From the cell containing the given text, extract its center point as (X, Y) coordinate. 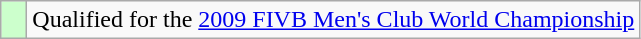
Qualified for the 2009 FIVB Men's Club World Championship (334, 20)
